Search for the cell housing the specified text and yield its (x, y) center coordinate. 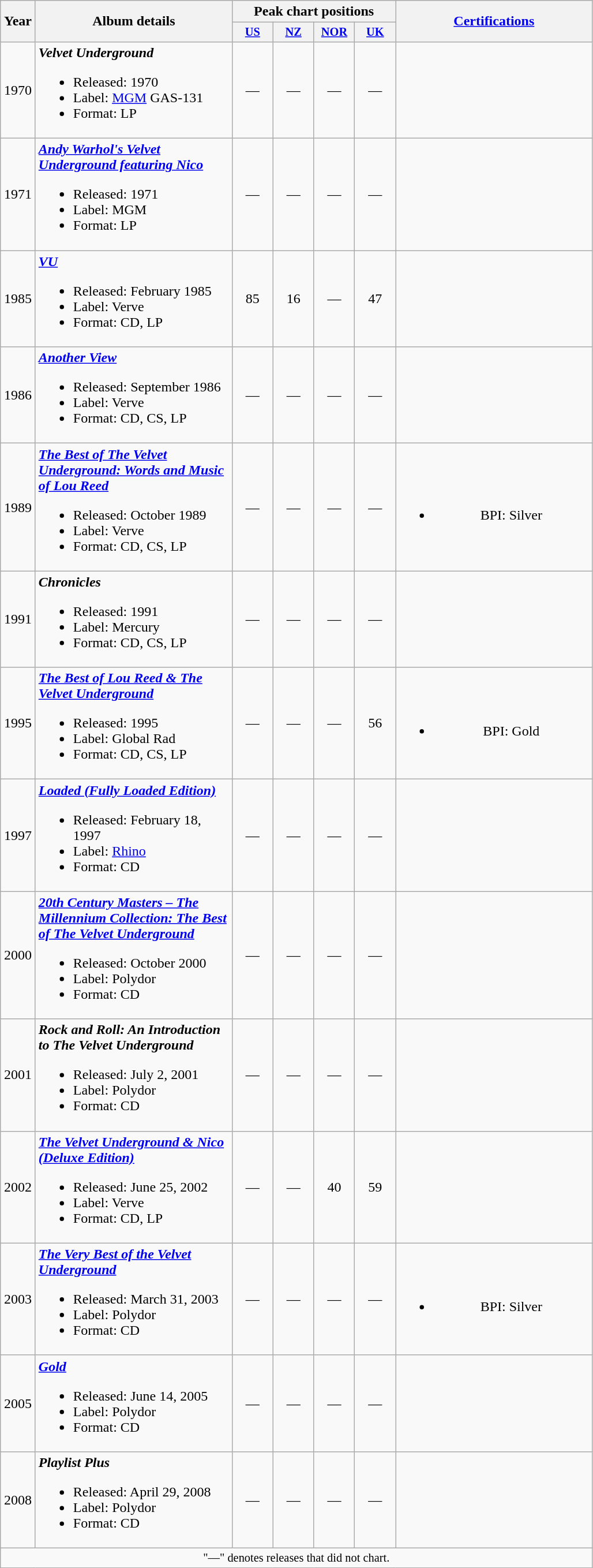
Velvet UndergroundReleased: 1970Label: MGM GAS-131Format: LP (134, 90)
2000 (18, 955)
1995 (18, 723)
59 (375, 1187)
1970 (18, 90)
1971 (18, 195)
Andy Warhol's Velvet Underground featuring NicoReleased: 1971Label: MGMFormat: LP (134, 195)
ChroniclesReleased: 1991Label: MercuryFormat: CD, CS, LP (134, 619)
1997 (18, 835)
Rock and Roll: An Introduction to The Velvet UndergroundReleased: July 2, 2001Label: PolydorFormat: CD (134, 1075)
Playlist PlusReleased: April 29, 2008Label: PolydorFormat: CD (134, 1500)
2008 (18, 1500)
Certifications (494, 21)
16 (293, 299)
VUReleased: February 1985Label: VerveFormat: CD, LP (134, 299)
The Best of Lou Reed & The Velvet UndergroundReleased: 1995Label: Global RadFormat: CD, CS, LP (134, 723)
The Velvet Underground & Nico (Deluxe Edition)Released: June 25, 2002Label: VerveFormat: CD, LP (134, 1187)
BPI: Gold (494, 723)
20th Century Masters – The Millennium Collection: The Best of The Velvet UndergroundReleased: October 2000Label: PolydorFormat: CD (134, 955)
The Best of The Velvet Underground: Words and Music of Lou ReedReleased: October 1989Label: VerveFormat: CD, CS, LP (134, 507)
UK (375, 32)
Loaded (Fully Loaded Edition)Released: February 18, 1997Label: RhinoFormat: CD (134, 835)
1985 (18, 299)
47 (375, 299)
1986 (18, 395)
2003 (18, 1299)
56 (375, 723)
Peak chart positions (314, 12)
85 (253, 299)
US (253, 32)
1989 (18, 507)
40 (335, 1187)
2001 (18, 1075)
"—" denotes releases that did not chart. (296, 1558)
The Very Best of the Velvet UndergroundReleased: March 31, 2003Label: PolydorFormat: CD (134, 1299)
1991 (18, 619)
2005 (18, 1403)
GoldReleased: June 14, 2005Label: PolydorFormat: CD (134, 1403)
Year (18, 21)
NOR (335, 32)
2002 (18, 1187)
Album details (134, 21)
Another ViewReleased: September 1986Label: VerveFormat: CD, CS, LP (134, 395)
NZ (293, 32)
